For the text-containing cell, return its midpoint in (x, y) coordinate format. 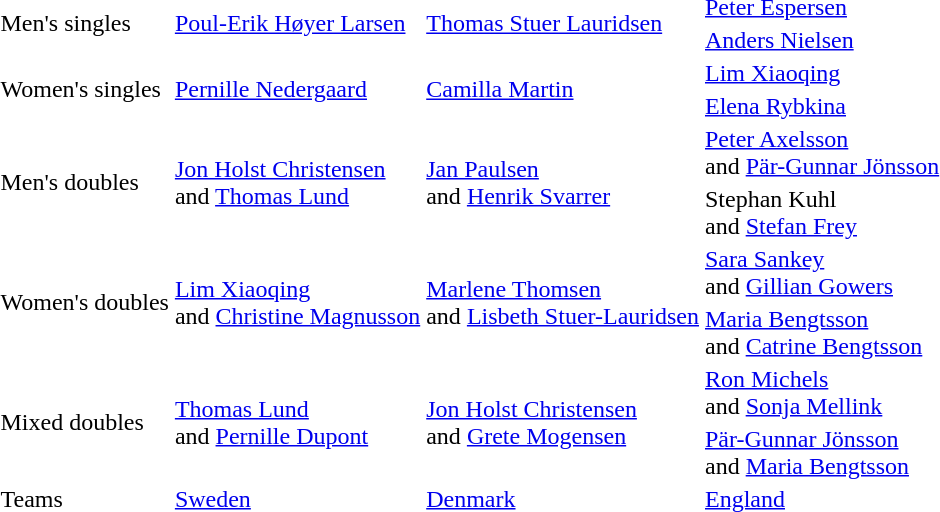
Pernille Nedergaard (297, 90)
Jon Holst Christensenand Thomas Lund (297, 182)
Thomas Lund and Pernille Dupont (297, 422)
Jan Paulsenand Henrik Svarrer (563, 182)
Camilla Martin (563, 90)
Lim Xiaoqingand Christine Magnusson (297, 302)
Marlene Thomsenand Lisbeth Stuer-Lauridsen (563, 302)
Jon Holst Christensen and Grete Mogensen (563, 422)
